For the text-containing cell, return its midpoint in (X, Y) coordinate format. 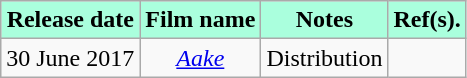
Film name (200, 20)
Release date (70, 20)
Ref(s). (427, 20)
30 June 2017 (70, 58)
Notes (324, 20)
Distribution (324, 58)
Aake (200, 58)
